Scan for the cell matching the given text and deliver its [X, Y] coordinate at center. 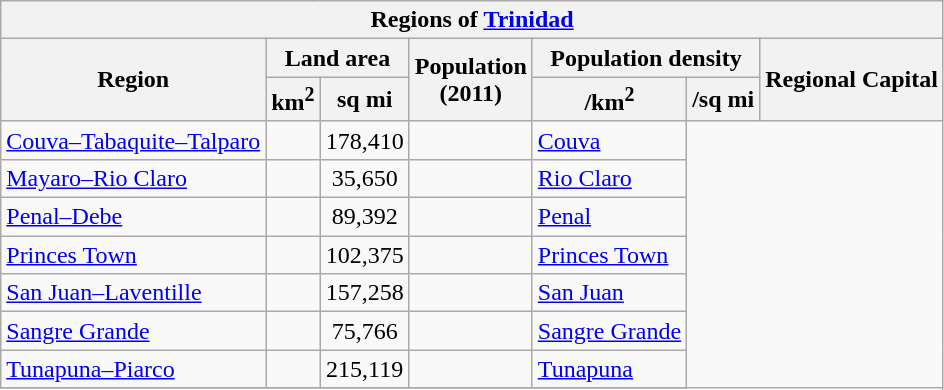
Regions of Trinidad [472, 20]
102,375 [364, 255]
San Juan [609, 293]
215,119 [364, 369]
Land area [338, 58]
157,258 [364, 293]
Couva [609, 140]
Penal [609, 217]
Regional Capital [852, 80]
Rio Claro [609, 178]
Population density [646, 58]
89,392 [364, 217]
178,410 [364, 140]
Region [134, 80]
35,650 [364, 178]
/sq mi [724, 100]
km2 [293, 100]
Tunapuna–Piarco [134, 369]
Penal–Debe [134, 217]
Tunapuna [609, 369]
/km2 [609, 100]
San Juan–Laventille [134, 293]
Population(2011) [470, 80]
Mayaro–Rio Claro [134, 178]
sq mi [364, 100]
75,766 [364, 331]
Couva–Tabaquite–Talparo [134, 140]
